Detect which cell encompasses the target text, then output its [X, Y] center coordinate. 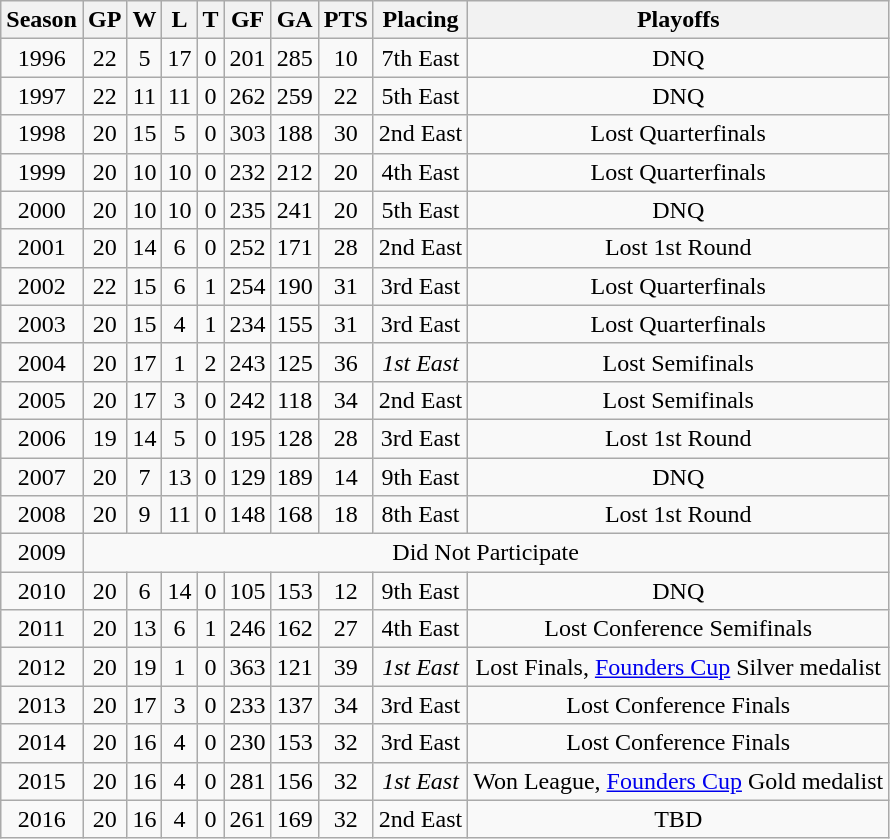
162 [294, 629]
128 [294, 438]
169 [294, 819]
230 [248, 743]
252 [248, 248]
2001 [42, 248]
Playoffs [678, 20]
235 [248, 210]
243 [248, 362]
212 [294, 172]
1998 [42, 134]
7 [144, 477]
9 [144, 515]
2009 [42, 553]
168 [294, 515]
2006 [42, 438]
303 [248, 134]
36 [346, 362]
Placing [420, 20]
241 [294, 210]
254 [248, 286]
L [180, 20]
18 [346, 515]
2013 [42, 705]
2003 [42, 324]
Did Not Participate [485, 553]
125 [294, 362]
189 [294, 477]
30 [346, 134]
8th East [420, 515]
Lost Conference Semifinals [678, 629]
262 [248, 96]
233 [248, 705]
2012 [42, 667]
155 [294, 324]
2007 [42, 477]
2 [210, 362]
12 [346, 591]
2015 [42, 781]
171 [294, 248]
GP [104, 20]
195 [248, 438]
TBD [678, 819]
137 [294, 705]
Lost Finals, Founders Cup Silver medalist [678, 667]
2002 [42, 286]
W [144, 20]
121 [294, 667]
190 [294, 286]
2014 [42, 743]
281 [248, 781]
T [210, 20]
188 [294, 134]
261 [248, 819]
7th East [420, 58]
234 [248, 324]
129 [248, 477]
GA [294, 20]
232 [248, 172]
PTS [346, 20]
27 [346, 629]
156 [294, 781]
285 [294, 58]
Won League, Founders Cup Gold medalist [678, 781]
2008 [42, 515]
2000 [42, 210]
1997 [42, 96]
105 [248, 591]
363 [248, 667]
118 [294, 400]
39 [346, 667]
259 [294, 96]
2010 [42, 591]
201 [248, 58]
GF [248, 20]
148 [248, 515]
2016 [42, 819]
2011 [42, 629]
1999 [42, 172]
2005 [42, 400]
Season [42, 20]
246 [248, 629]
1996 [42, 58]
2004 [42, 362]
242 [248, 400]
